Locate the cell with the specified text and output its [x, y] center coordinate. 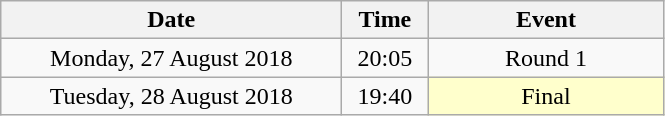
Monday, 27 August 2018 [172, 58]
Final [546, 96]
19:40 [385, 96]
Date [172, 20]
Round 1 [546, 58]
Time [385, 20]
20:05 [385, 58]
Tuesday, 28 August 2018 [172, 96]
Event [546, 20]
